Detect which cell encompasses the target text, then output its [X, Y] center coordinate. 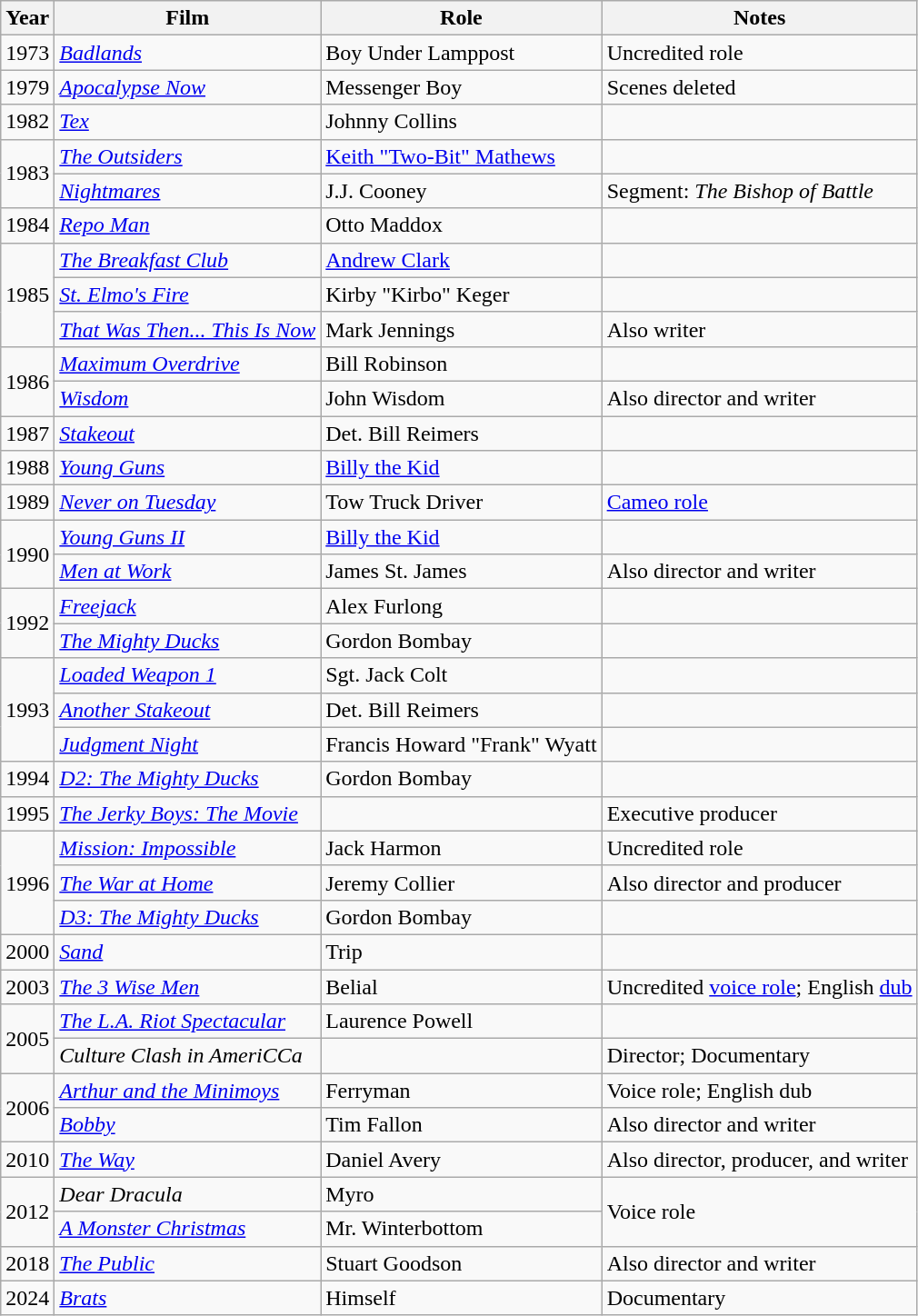
1995 [27, 813]
Sgt. Jack Colt [462, 675]
1979 [27, 87]
The Way [187, 1160]
Never on Tuesday [187, 503]
The Mighty Ducks [187, 641]
Boy Under Lamppost [462, 53]
Cameo role [760, 503]
James St. James [462, 572]
D2: The Mighty Ducks [187, 779]
Also writer [760, 329]
Ferryman [462, 1091]
Mark Jennings [462, 329]
Maximum Overdrive [187, 364]
Young Guns II [187, 537]
Freejack [187, 606]
Voice role; English dub [760, 1091]
Trip [462, 952]
Director; Documentary [760, 1056]
Messenger Boy [462, 87]
Sand [187, 952]
2006 [27, 1108]
Tex [187, 122]
Laurence Powell [462, 1022]
1986 [27, 381]
Mr. Winterbottom [462, 1229]
Himself [462, 1298]
Documentary [760, 1298]
Dear Dracula [187, 1194]
Segment: The Bishop of Battle [760, 191]
Johnny Collins [462, 122]
Kirby "Kirbo" Keger [462, 294]
2005 [27, 1039]
Men at Work [187, 572]
Jeremy Collier [462, 882]
Year [27, 18]
1994 [27, 779]
2018 [27, 1263]
Apocalypse Now [187, 87]
Executive producer [760, 813]
2003 [27, 986]
Brats [187, 1298]
Mission: Impossible [187, 848]
Bobby [187, 1125]
Myro [462, 1194]
The War at Home [187, 882]
Bill Robinson [462, 364]
A Monster Christmas [187, 1229]
Jack Harmon [462, 848]
Stakeout [187, 434]
Wisdom [187, 398]
Repo Man [187, 225]
1985 [27, 294]
Stuart Goodson [462, 1263]
1987 [27, 434]
Belial [462, 986]
The 3 Wise Men [187, 986]
Alex Furlong [462, 606]
1990 [27, 554]
St. Elmo's Fire [187, 294]
Role [462, 18]
1984 [27, 225]
The Jerky Boys: The Movie [187, 813]
1973 [27, 53]
Badlands [187, 53]
The Outsiders [187, 156]
Tow Truck Driver [462, 503]
Also director and producer [760, 882]
2000 [27, 952]
Tim Fallon [462, 1125]
Loaded Weapon 1 [187, 675]
The Public [187, 1263]
1993 [27, 710]
2012 [27, 1211]
1982 [27, 122]
Film [187, 18]
Another Stakeout [187, 710]
Uncredited voice role; English dub [760, 986]
D3: The Mighty Ducks [187, 917]
1988 [27, 468]
Culture Clash in AmeriCCa [187, 1056]
2010 [27, 1160]
J.J. Cooney [462, 191]
John Wisdom [462, 398]
Voice role [760, 1211]
Also director, producer, and writer [760, 1160]
1983 [27, 174]
Notes [760, 18]
Keith "Two-Bit" Mathews [462, 156]
1992 [27, 623]
1996 [27, 882]
2024 [27, 1298]
Young Guns [187, 468]
That Was Then... This Is Now [187, 329]
1989 [27, 503]
Scenes deleted [760, 87]
Andrew Clark [462, 260]
Nightmares [187, 191]
The Breakfast Club [187, 260]
Daniel Avery [462, 1160]
Francis Howard "Frank" Wyatt [462, 744]
Otto Maddox [462, 225]
Judgment Night [187, 744]
The L.A. Riot Spectacular [187, 1022]
Arthur and the Minimoys [187, 1091]
